Locate the cell with the specified text and output its [x, y] center coordinate. 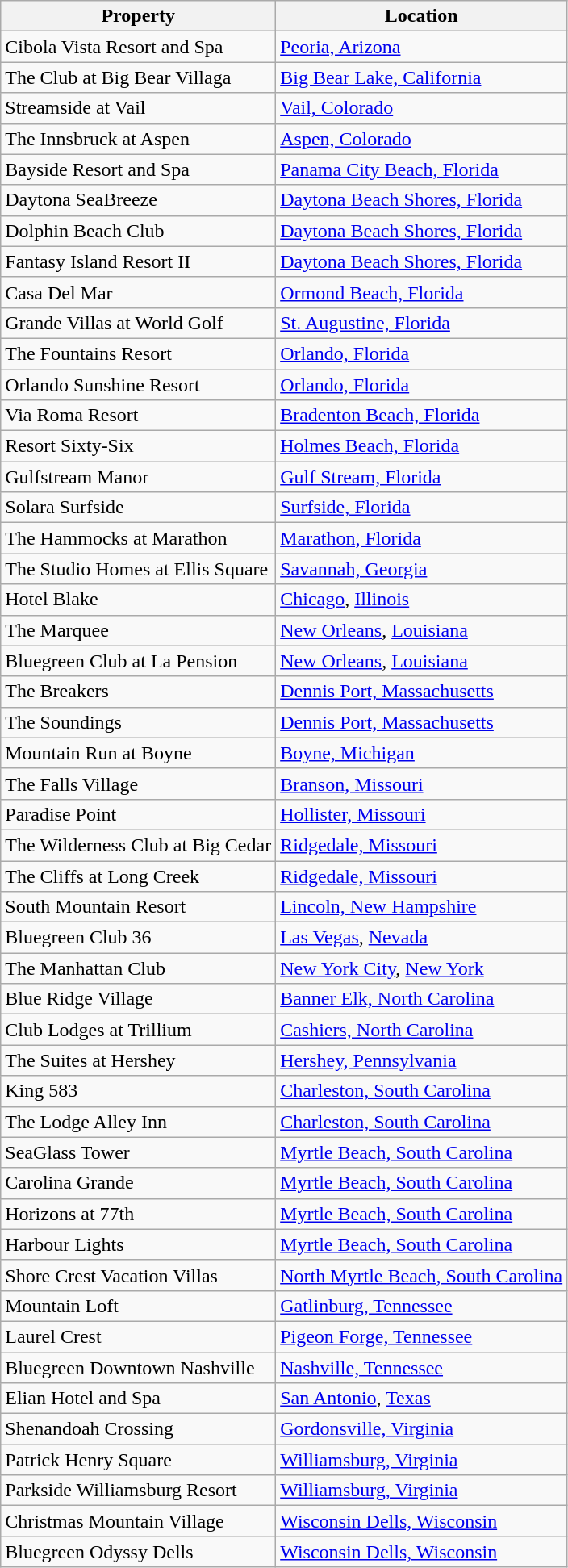
San Antonio, Texas [421, 1399]
St. Augustine, Florida [421, 323]
Bluegreen Club at La Pension [139, 661]
The Innsbruck at Aspen [139, 139]
Club Lodges at Trillium [139, 1030]
Gulfstream Manor [139, 477]
Savannah, Georgia [421, 569]
Dolphin Beach Club [139, 231]
Shore Crest Vacation Villas [139, 1275]
Blue Ridge Village [139, 999]
Gordonsville, Virginia [421, 1429]
Aspen, Colorado [421, 139]
Cashiers, North Carolina [421, 1030]
South Mountain Resort [139, 907]
Laurel Crest [139, 1336]
Christmas Mountain Village [139, 1521]
Bradenton Beach, Florida [421, 416]
Via Roma Resort [139, 416]
Mountain Loft [139, 1306]
Pigeon Forge, Tennessee [421, 1336]
Cibola Vista Resort and Spa [139, 47]
Solara Surfside [139, 508]
New York City, New York [421, 968]
Bluegreen Odyssy Dells [139, 1552]
Big Bear Lake, California [421, 77]
King 583 [139, 1091]
Elian Hotel and Spa [139, 1399]
The Marquee [139, 630]
The Lodge Alley Inn [139, 1122]
Casa Del Mar [139, 292]
Parkside Williamsburg Resort [139, 1491]
SeaGlass Tower [139, 1152]
Paradise Point [139, 814]
The Falls Village [139, 784]
Grande Villas at World Golf [139, 323]
Branson, Missouri [421, 784]
Banner Elk, North Carolina [421, 999]
The Soundings [139, 722]
Location [421, 16]
Bayside Resort and Spa [139, 169]
Shenandoah Crossing [139, 1429]
Boyne, Michigan [421, 753]
Gatlinburg, Tennessee [421, 1306]
Mountain Run at Boyne [139, 753]
Hershey, Pennsylvania [421, 1060]
Resort Sixty-Six [139, 446]
Vail, Colorado [421, 108]
Lincoln, New Hampshire [421, 907]
Streamside at Vail [139, 108]
Harbour Lights [139, 1244]
The Cliffs at Long Creek [139, 876]
The Studio Homes at Ellis Square [139, 569]
The Fountains Resort [139, 353]
Bluegreen Club 36 [139, 938]
The Breakers [139, 692]
Fantasy Island Resort II [139, 261]
Property [139, 16]
Hotel Blake [139, 600]
The Hammocks at Marathon [139, 538]
Surfside, Florida [421, 508]
Horizons at 77th [139, 1214]
Bluegreen Downtown Nashville [139, 1368]
Holmes Beach, Florida [421, 446]
The Club at Big Bear Villaga [139, 77]
The Manhattan Club [139, 968]
Gulf Stream, Florida [421, 477]
Orlando Sunshine Resort [139, 385]
Nashville, Tennessee [421, 1368]
Carolina Grande [139, 1183]
Chicago, Illinois [421, 600]
Daytona SeaBreeze [139, 200]
North Myrtle Beach, South Carolina [421, 1275]
Patrick Henry Square [139, 1460]
Hollister, Missouri [421, 814]
Marathon, Florida [421, 538]
Panama City Beach, Florida [421, 169]
Las Vegas, Nevada [421, 938]
Peoria, Arizona [421, 47]
Ormond Beach, Florida [421, 292]
The Wilderness Club at Big Cedar [139, 845]
The Suites at Hershey [139, 1060]
